Determine the (X, Y) coordinate at the center of the cell enclosing the given text.  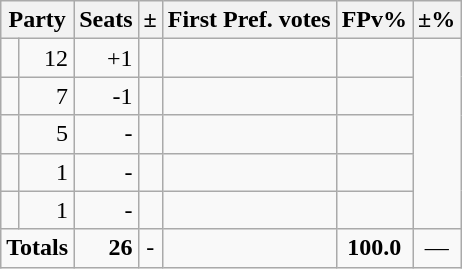
±% (437, 20)
100.0 (374, 248)
First Pref. votes (249, 20)
Seats (106, 20)
12 (46, 58)
Totals (38, 248)
7 (46, 96)
+1 (106, 58)
5 (46, 134)
± (150, 20)
-1 (106, 96)
FPv% (374, 20)
26 (106, 248)
— (437, 248)
Party (38, 20)
